Extract the (x, y) coordinate from the center of the cell holding the provided text.  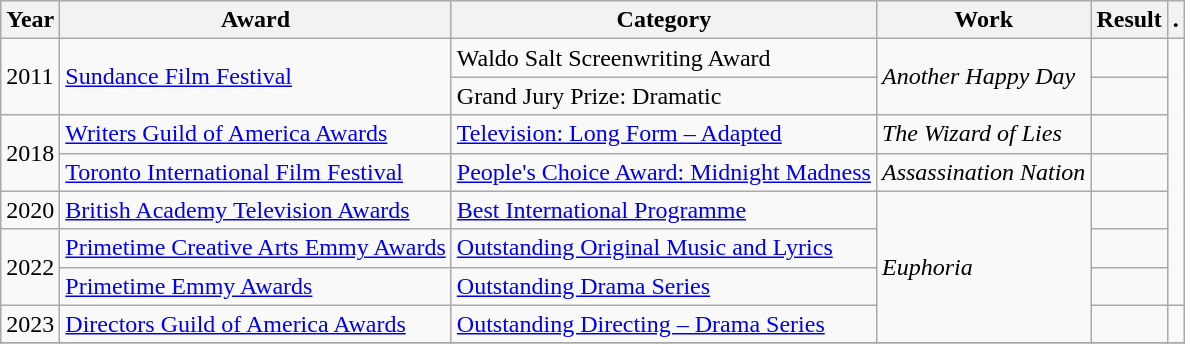
2020 (30, 210)
2022 (30, 267)
Another Happy Day (983, 77)
Year (30, 20)
Primetime Emmy Awards (256, 286)
The Wizard of Lies (983, 134)
Primetime Creative Arts Emmy Awards (256, 248)
Award (256, 20)
Writers Guild of America Awards (256, 134)
Waldo Salt Screenwriting Award (664, 58)
Assassination Nation (983, 172)
2011 (30, 77)
Television: Long Form – Adapted (664, 134)
British Academy Television Awards (256, 210)
Best International Programme (664, 210)
Outstanding Drama Series (664, 286)
Toronto International Film Festival (256, 172)
Grand Jury Prize: Dramatic (664, 96)
Sundance Film Festival (256, 77)
Result (1129, 20)
2023 (30, 324)
Outstanding Directing – Drama Series (664, 324)
People's Choice Award: Midnight Madness (664, 172)
. (1176, 20)
Category (664, 20)
Outstanding Original Music and Lyrics (664, 248)
Work (983, 20)
Directors Guild of America Awards (256, 324)
Euphoria (983, 267)
2018 (30, 153)
